Scan for the cell matching the given text and deliver its [x, y] coordinate at center. 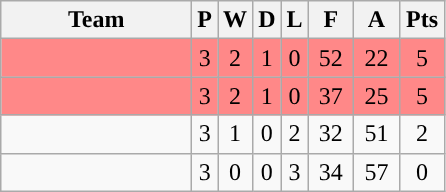
22 [377, 58]
57 [377, 172]
L [294, 20]
37 [331, 96]
52 [331, 58]
32 [331, 134]
P [205, 20]
A [377, 20]
Team [96, 20]
W [236, 20]
34 [331, 172]
51 [377, 134]
25 [377, 96]
F [331, 20]
D [267, 20]
Pts [422, 20]
